Detect which cell encompasses the target text, then output its (x, y) center coordinate. 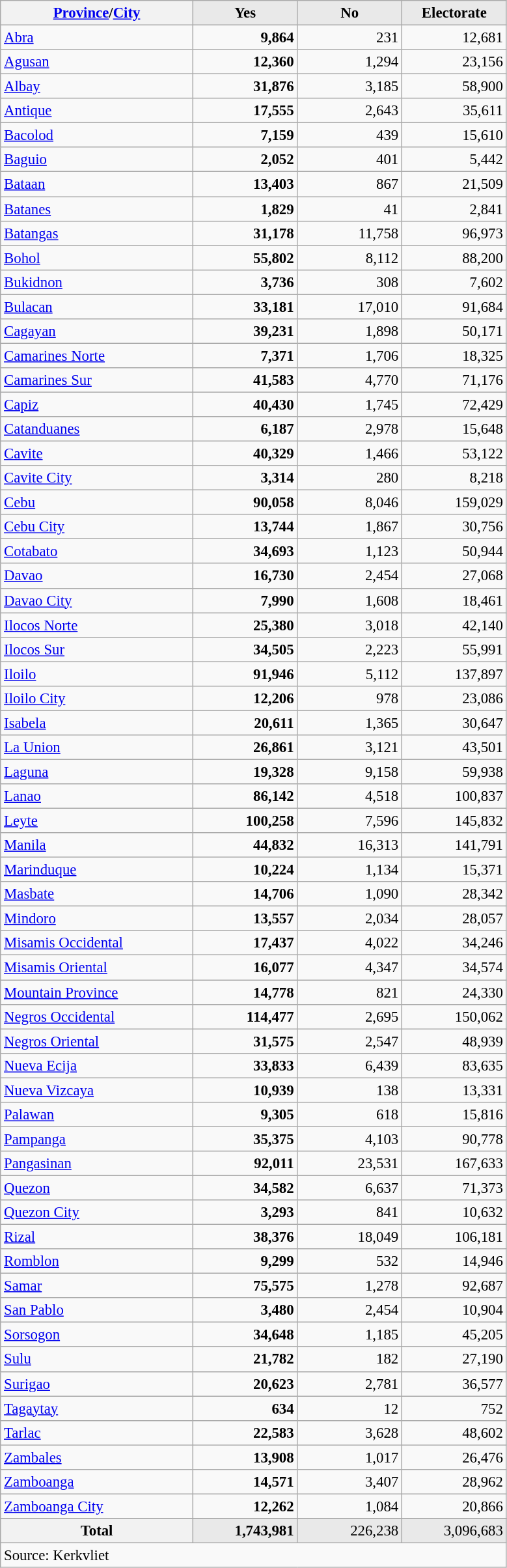
618 (350, 1115)
2,978 (350, 429)
28,342 (454, 894)
50,944 (454, 552)
41 (350, 209)
308 (350, 282)
40,430 (245, 404)
Cagayan (97, 331)
12,206 (245, 699)
280 (350, 478)
Rizal (97, 1237)
31,876 (245, 87)
35,375 (245, 1139)
13,403 (245, 184)
20,623 (245, 1384)
Cavite (97, 454)
150,062 (454, 1016)
3,407 (350, 1482)
Iloilo City (97, 699)
Leyte (97, 821)
San Pablo (97, 1310)
26,861 (245, 748)
Manila (97, 845)
Camarines Sur (97, 380)
6,637 (350, 1188)
16,313 (350, 845)
Surigao (97, 1384)
Romblon (97, 1261)
Batangas (97, 233)
867 (350, 184)
Source: Kerkvliet (254, 1555)
Albay (97, 87)
401 (350, 160)
8,218 (454, 478)
Bukidnon (97, 282)
22,583 (245, 1433)
3,480 (245, 1310)
90,058 (245, 503)
1,294 (350, 62)
100,837 (454, 796)
821 (350, 992)
23,156 (454, 62)
Quezon City (97, 1212)
33,181 (245, 307)
71,373 (454, 1188)
137,897 (454, 674)
55,991 (454, 649)
Agusan (97, 62)
Mountain Province (97, 992)
159,029 (454, 503)
3,736 (245, 282)
90,778 (454, 1139)
6,187 (245, 429)
86,142 (245, 796)
58,900 (454, 87)
31,575 (245, 1041)
Pangasinan (97, 1164)
34,246 (454, 944)
1,745 (350, 404)
9,158 (350, 772)
6,439 (350, 1065)
Masbate (97, 894)
1,743,981 (245, 1531)
7,371 (245, 356)
Lanao (97, 796)
53,122 (454, 454)
Bulacan (97, 307)
39,231 (245, 331)
16,730 (245, 576)
43,501 (454, 748)
Misamis Occidental (97, 944)
40,329 (245, 454)
Bohol (97, 258)
13,908 (245, 1457)
Mindoro (97, 919)
21,782 (245, 1360)
23,086 (454, 699)
5,442 (454, 160)
2,695 (350, 1016)
38,376 (245, 1237)
14,946 (454, 1261)
4,770 (350, 380)
Cotabato (97, 552)
Total (97, 1531)
1,185 (350, 1335)
Tagaytay (97, 1408)
167,633 (454, 1164)
28,057 (454, 919)
Negros Occidental (97, 1016)
Bacolod (97, 135)
100,258 (245, 821)
1,867 (350, 527)
13,744 (245, 527)
27,068 (454, 576)
10,632 (454, 1212)
3,628 (350, 1433)
18,325 (454, 356)
12,681 (454, 38)
59,938 (454, 772)
1,278 (350, 1286)
7,596 (350, 821)
21,509 (454, 184)
48,939 (454, 1041)
20,611 (245, 723)
30,647 (454, 723)
34,693 (245, 552)
226,238 (350, 1531)
Province/City (97, 13)
Nueva Vizcaya (97, 1090)
Misamis Oriental (97, 968)
10,224 (245, 870)
44,832 (245, 845)
33,833 (245, 1065)
3,018 (350, 625)
12,262 (245, 1506)
Camarines Norte (97, 356)
24,330 (454, 992)
Pampanga (97, 1139)
Laguna (97, 772)
75,575 (245, 1286)
841 (350, 1212)
4,347 (350, 968)
978 (350, 699)
20,866 (454, 1506)
1,466 (350, 454)
15,648 (454, 429)
Sulu (97, 1360)
25,380 (245, 625)
14,571 (245, 1482)
91,946 (245, 674)
15,371 (454, 870)
14,778 (245, 992)
9,299 (245, 1261)
14,706 (245, 894)
752 (454, 1408)
17,555 (245, 111)
19,328 (245, 772)
Cebu (97, 503)
3,314 (245, 478)
13,557 (245, 919)
30,756 (454, 527)
9,305 (245, 1115)
2,781 (350, 1384)
71,176 (454, 380)
55,802 (245, 258)
Yes (245, 13)
145,832 (454, 821)
3,293 (245, 1212)
La Union (97, 748)
2,034 (350, 919)
13,331 (454, 1090)
1,608 (350, 600)
15,816 (454, 1115)
4,518 (350, 796)
Zamboanga City (97, 1506)
28,962 (454, 1482)
Electorate (454, 13)
3,121 (350, 748)
439 (350, 135)
Iloilo (97, 674)
Palawan (97, 1115)
No (350, 13)
27,190 (454, 1360)
34,582 (245, 1188)
2,841 (454, 209)
9,864 (245, 38)
92,687 (454, 1286)
Zamboanga (97, 1482)
Cavite City (97, 478)
17,437 (245, 944)
36,577 (454, 1384)
31,178 (245, 233)
83,635 (454, 1065)
Nueva Ecija (97, 1065)
15,610 (454, 135)
532 (350, 1261)
Davao City (97, 600)
3,185 (350, 87)
18,461 (454, 600)
182 (350, 1360)
34,648 (245, 1335)
Cebu City (97, 527)
7,602 (454, 282)
231 (350, 38)
91,684 (454, 307)
7,990 (245, 600)
4,022 (350, 944)
10,939 (245, 1090)
1,134 (350, 870)
34,574 (454, 968)
Bataan (97, 184)
50,171 (454, 331)
1,898 (350, 331)
1,365 (350, 723)
7,159 (245, 135)
1,084 (350, 1506)
2,223 (350, 649)
Zambales (97, 1457)
5,112 (350, 674)
2,052 (245, 160)
138 (350, 1090)
10,904 (454, 1310)
8,046 (350, 503)
41,583 (245, 380)
Batanes (97, 209)
Ilocos Sur (97, 649)
45,205 (454, 1335)
Davao (97, 576)
72,429 (454, 404)
17,010 (350, 307)
12 (350, 1408)
35,611 (454, 111)
23,531 (350, 1164)
Quezon (97, 1188)
34,505 (245, 649)
96,973 (454, 233)
42,140 (454, 625)
114,477 (245, 1016)
Isabela (97, 723)
3,096,683 (454, 1531)
26,476 (454, 1457)
1,017 (350, 1457)
Abra (97, 38)
1,123 (350, 552)
Ilocos Norte (97, 625)
Baguio (97, 160)
Catanduanes (97, 429)
634 (245, 1408)
Sorsogon (97, 1335)
2,547 (350, 1041)
8,112 (350, 258)
12,360 (245, 62)
18,049 (350, 1237)
4,103 (350, 1139)
1,706 (350, 356)
141,791 (454, 845)
Tarlac (97, 1433)
106,181 (454, 1237)
92,011 (245, 1164)
11,758 (350, 233)
Capiz (97, 404)
Marinduque (97, 870)
1,090 (350, 894)
16,077 (245, 968)
88,200 (454, 258)
48,602 (454, 1433)
Samar (97, 1286)
Negros Oriental (97, 1041)
2,643 (350, 111)
Antique (97, 111)
1,829 (245, 209)
